Identify which cell holds the provided text, then report its [x, y] central coordinate. 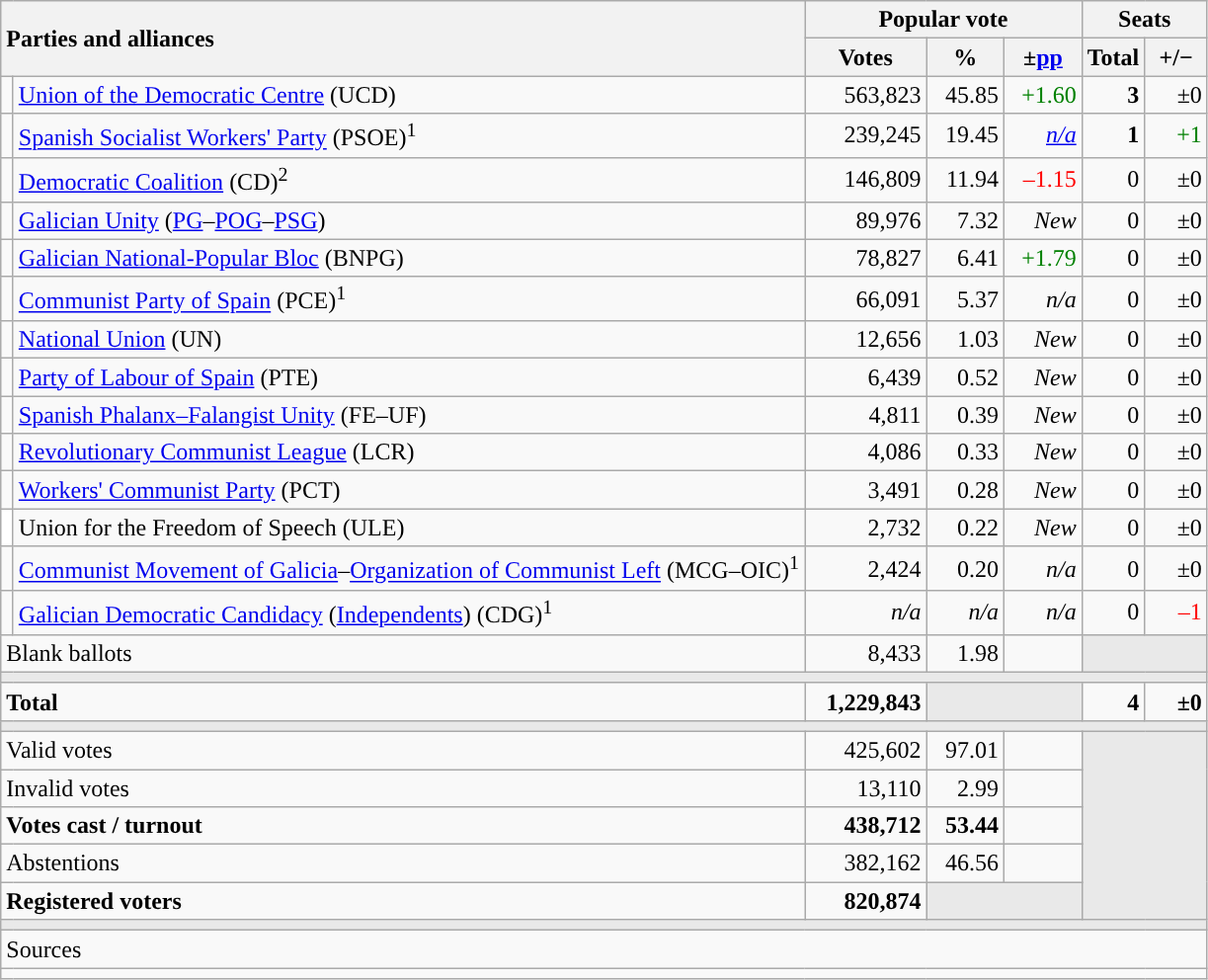
0.22 [966, 528]
Votes [866, 57]
Galician Unity (PG–POG–PSG) [409, 220]
3 [1113, 95]
Spanish Socialist Workers' Party (PSOE)1 [409, 136]
% [966, 57]
0.20 [966, 569]
Union for the Freedom of Speech (ULE) [409, 528]
–1 [1176, 612]
Communist Party of Spain (PCE)1 [409, 298]
Party of Labour of Spain (PTE) [409, 377]
11.94 [966, 180]
+1.79 [1043, 258]
1.03 [966, 340]
12,656 [866, 340]
5.37 [966, 298]
National Union (UN) [409, 340]
Workers' Communist Party (PCT) [409, 490]
13,110 [866, 788]
45.85 [966, 95]
Union of the Democratic Centre (UCD) [409, 95]
97.01 [966, 750]
8,433 [866, 653]
Invalid votes [403, 788]
3,491 [866, 490]
Valid votes [403, 750]
Popular vote [944, 20]
Revolutionary Communist League (LCR) [409, 452]
6.41 [966, 258]
438,712 [866, 826]
Registered voters [403, 901]
4,811 [866, 415]
Sources [604, 949]
Galician National-Popular Bloc (BNPG) [409, 258]
0.33 [966, 452]
–1.15 [1043, 180]
820,874 [866, 901]
Seats [1144, 20]
563,823 [866, 95]
4 [1113, 701]
Galician Democratic Candidacy (Independents) (CDG)1 [409, 612]
Votes cast / turnout [403, 826]
Communist Movement of Galicia–Organization of Communist Left (MCG–OIC)1 [409, 569]
0.28 [966, 490]
382,162 [866, 863]
Parties and alliances [403, 39]
46.56 [966, 863]
146,809 [866, 180]
53.44 [966, 826]
19.45 [966, 136]
6,439 [866, 377]
425,602 [866, 750]
Blank ballots [403, 653]
239,245 [866, 136]
1,229,843 [866, 701]
66,091 [866, 298]
7.32 [966, 220]
2,732 [866, 528]
Abstentions [403, 863]
89,976 [866, 220]
+1.60 [1043, 95]
Democratic Coalition (CD)2 [409, 180]
+1 [1176, 136]
1.98 [966, 653]
Spanish Phalanx–Falangist Unity (FE–UF) [409, 415]
2,424 [866, 569]
1 [1113, 136]
2.99 [966, 788]
0.52 [966, 377]
+/− [1176, 57]
78,827 [866, 258]
0.39 [966, 415]
±pp [1043, 57]
4,086 [866, 452]
